Extract the (X, Y) coordinate from the center of the cell holding the provided text.  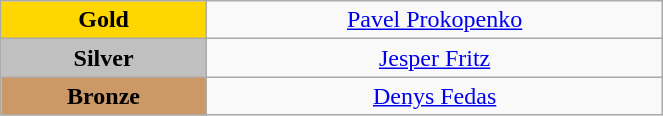
Jesper Fritz (434, 58)
Pavel Prokopenko (434, 20)
Bronze (104, 96)
Gold (104, 20)
Silver (104, 58)
Denys Fedas (434, 96)
